Return [x, y] of the center of cell containing provided text 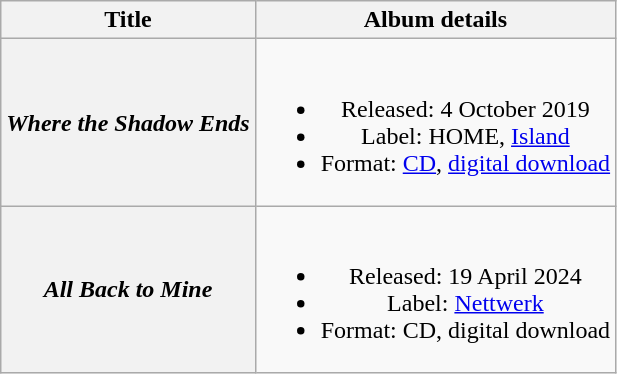
All Back to Mine [128, 290]
Title [128, 20]
Released: 4 October 2019Label: HOME, IslandFormat: CD, digital download [435, 122]
Album details [435, 20]
Released: 19 April 2024Label: NettwerkFormat: CD, digital download [435, 290]
Where the Shadow Ends [128, 122]
